From the cell containing the given text, extract its center point as (X, Y) coordinate. 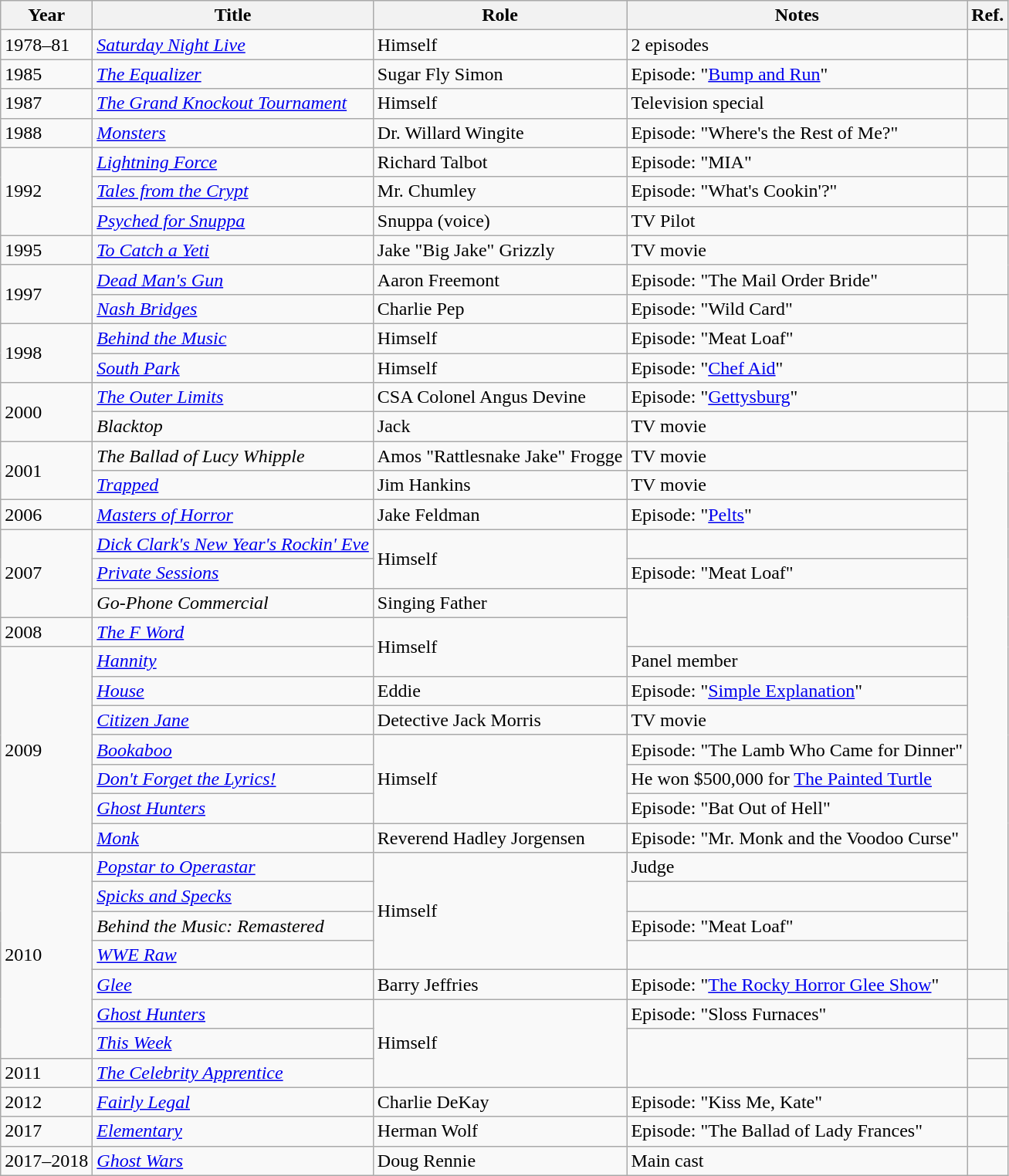
The Grand Knockout Tournament (233, 103)
Episode: "Sloss Furnaces" (797, 1014)
Bookaboo (233, 749)
Role (500, 15)
Reverend Hadley Jorgensen (500, 837)
Citizen Jane (233, 720)
Dead Man's Gun (233, 279)
Episode: "Gettysburg" (797, 397)
Private Sessions (233, 573)
Monsters (233, 133)
Episode: "MIA" (797, 162)
Jake Feldman (500, 515)
1992 (46, 191)
The Celebrity Apprentice (233, 1073)
1997 (46, 294)
Ref. (988, 15)
Notes (797, 15)
Mr. Chumley (500, 191)
Lightning Force (233, 162)
2011 (46, 1073)
Herman Wolf (500, 1131)
Episode: "Pelts" (797, 515)
Aaron Freemont (500, 279)
Sugar Fly Simon (500, 74)
2001 (46, 471)
1995 (46, 250)
2008 (46, 632)
Episode: "Chef Aid" (797, 368)
Elementary (233, 1131)
Episode: "Bat Out of Hell" (797, 808)
Popstar to Operastar (233, 867)
Dick Clark's New Year's Rockin' Eve (233, 544)
2009 (46, 749)
Trapped (233, 485)
South Park (233, 368)
Episode: "Wild Card" (797, 309)
Judge (797, 867)
Year (46, 15)
Episode: "The Lamb Who Came for Dinner" (797, 749)
Title (233, 15)
Ghost Wars (233, 1161)
Doug Rennie (500, 1161)
Episode: "What's Cookin'?" (797, 191)
Episode: "The Ballad of Lady Frances" (797, 1131)
He won $500,000 for The Painted Turtle (797, 779)
Glee (233, 985)
1985 (46, 74)
1978–81 (46, 45)
To Catch a Yeti (233, 250)
TV Pilot (797, 221)
1987 (46, 103)
Nash Bridges (233, 309)
Jim Hankins (500, 485)
Charlie DeKay (500, 1102)
Detective Jack Morris (500, 720)
Saturday Night Live (233, 45)
Episode: "Where's the Rest of Me?" (797, 133)
Don't Forget the Lyrics! (233, 779)
Hannity (233, 661)
The F Word (233, 632)
Episode: "The Mail Order Bride" (797, 279)
Episode: "Mr. Monk and the Voodoo Curse" (797, 837)
The Equalizer (233, 74)
1988 (46, 133)
Television special (797, 103)
2 episodes (797, 45)
The Ballad of Lucy Whipple (233, 456)
Spicks and Specks (233, 897)
2012 (46, 1102)
Panel member (797, 661)
Richard Talbot (500, 162)
Fairly Legal (233, 1102)
Episode: "Bump and Run" (797, 74)
Amos "Rattlesnake Jake" Frogge (500, 456)
Main cast (797, 1161)
2010 (46, 955)
CSA Colonel Angus Devine (500, 397)
Barry Jeffries (500, 985)
The Outer Limits (233, 397)
Behind the Music: Remastered (233, 926)
Charlie Pep (500, 309)
Masters of Horror (233, 515)
2000 (46, 412)
Go-Phone Commercial (233, 603)
Jack (500, 427)
Episode: "Simple Explanation" (797, 691)
2006 (46, 515)
WWE Raw (233, 955)
Monk (233, 837)
Behind the Music (233, 338)
Blacktop (233, 427)
2017–2018 (46, 1161)
2017 (46, 1131)
Eddie (500, 691)
Singing Father (500, 603)
House (233, 691)
Episode: "Kiss Me, Kate" (797, 1102)
2007 (46, 573)
Episode: "The Rocky Horror Glee Show" (797, 985)
Psyched for Snuppa (233, 221)
Jake "Big Jake" Grizzly (500, 250)
Dr. Willard Wingite (500, 133)
1998 (46, 353)
This Week (233, 1043)
Tales from the Crypt (233, 191)
Snuppa (voice) (500, 221)
